Scan for the cell matching the given text and deliver its (x, y) coordinate at center. 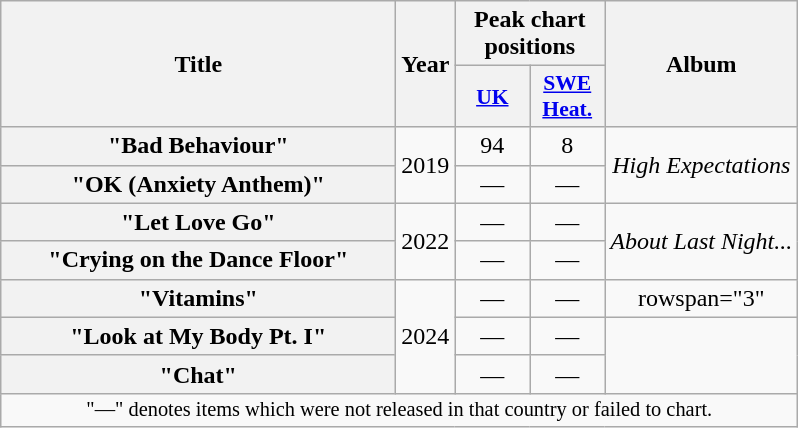
"Bad Behaviour" (198, 146)
"Vitamins" (198, 298)
rowspan="3" (702, 298)
High Expectations (702, 165)
"OK (Anxiety Anthem)" (198, 184)
About Last Night... (702, 241)
Year (426, 64)
94 (492, 146)
"Look at My Body Pt. I" (198, 336)
"—" denotes items which were not released in that country or failed to chart. (400, 410)
Title (198, 64)
UK (492, 96)
"Chat" (198, 374)
"Let Love Go" (198, 222)
2022 (426, 241)
Album (702, 64)
SWEHeat. (568, 96)
"Crying on the Dance Floor" (198, 260)
2019 (426, 165)
Peak chart positions (530, 34)
2024 (426, 336)
8 (568, 146)
